Return the [x, y] coordinate for the center point of the cell that contains the specified text.  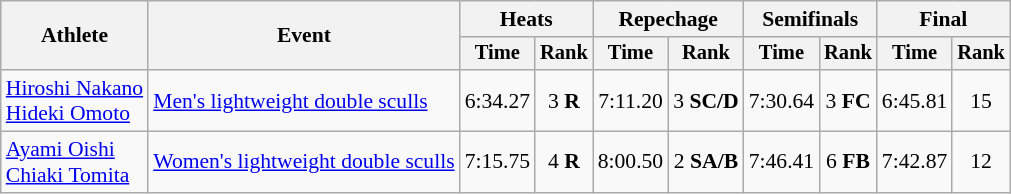
Semifinals [810, 19]
7:42.87 [914, 162]
7:30.64 [782, 100]
3 R [564, 100]
Athlete [74, 36]
Men's lightweight double sculls [304, 100]
Women's lightweight double sculls [304, 162]
2 SA/B [706, 162]
Ayami OishiChiaki Tomita [74, 162]
6:45.81 [914, 100]
6:34.27 [498, 100]
7:11.20 [630, 100]
7:46.41 [782, 162]
Event [304, 36]
6 FB [848, 162]
Heats [526, 19]
15 [981, 100]
7:15.75 [498, 162]
8:00.50 [630, 162]
Repechage [668, 19]
12 [981, 162]
Final [944, 19]
Hiroshi NakanoHideki Omoto [74, 100]
3 FC [848, 100]
3 SC/D [706, 100]
4 R [564, 162]
